Output the [x, y] coordinate of the center of the cell containing the given text.  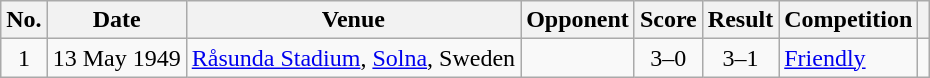
3–0 [668, 58]
Opponent [578, 20]
13 May 1949 [116, 58]
Result [740, 20]
3–1 [740, 58]
Competition [848, 20]
No. [24, 20]
Friendly [848, 58]
1 [24, 58]
Venue [353, 20]
Råsunda Stadium, Solna, Sweden [353, 58]
Score [668, 20]
Date [116, 20]
